Provide the (x, y) coordinate of the cell's center where the given text is located.  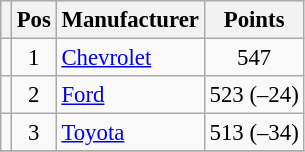
Points (254, 20)
2 (34, 95)
547 (254, 58)
Manufacturer (130, 20)
523 (–24) (254, 95)
Chevrolet (130, 58)
513 (–34) (254, 133)
Pos (34, 20)
3 (34, 133)
Toyota (130, 133)
1 (34, 58)
Ford (130, 95)
